Extract the (X, Y) coordinate from the center of the cell holding the provided text.  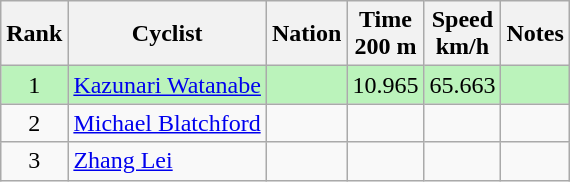
Nation (306, 34)
Time200 m (386, 34)
Michael Blatchford (168, 123)
2 (34, 123)
Notes (535, 34)
Cyclist (168, 34)
65.663 (462, 85)
1 (34, 85)
3 (34, 161)
Speedkm/h (462, 34)
Rank (34, 34)
Kazunari Watanabe (168, 85)
Zhang Lei (168, 161)
10.965 (386, 85)
